Return [X, Y] of the center of cell containing provided text 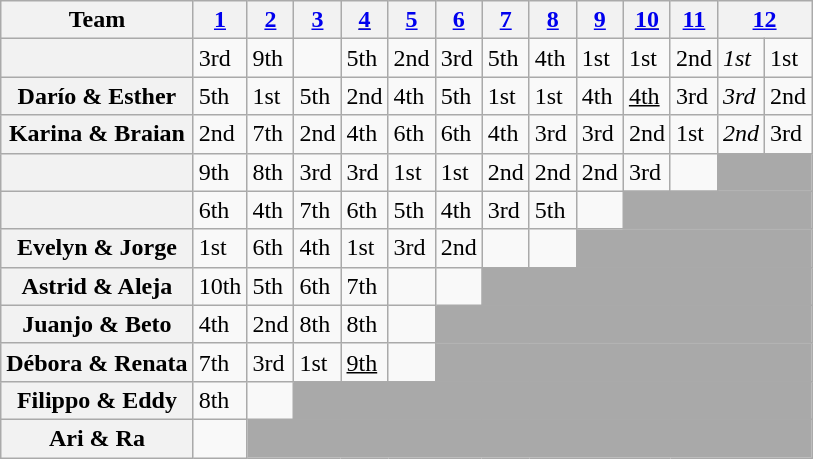
2 [270, 20]
12 [764, 20]
Team [97, 20]
6 [458, 20]
5 [412, 20]
Juanjo & Beto [97, 324]
7 [506, 20]
10 [646, 20]
4 [364, 20]
3 [318, 20]
Ari & Ra [97, 438]
10th [220, 286]
Débora & Renata [97, 362]
Evelyn & Jorge [97, 248]
Darío & Esther [97, 96]
Karina & Braian [97, 134]
1 [220, 20]
9 [600, 20]
Filippo & Eddy [97, 400]
Astrid & Aleja [97, 286]
8 [552, 20]
11 [694, 20]
